Extract the [X, Y] coordinate from the center of the cell holding the provided text.  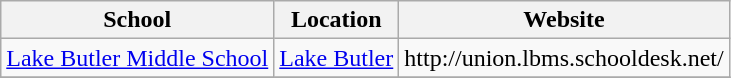
http://union.lbms.schooldesk.net/ [564, 58]
Location [336, 20]
Website [564, 20]
School [138, 20]
Lake Butler [336, 58]
Lake Butler Middle School [138, 58]
